For the text-containing cell, return its midpoint in [X, Y] coordinate format. 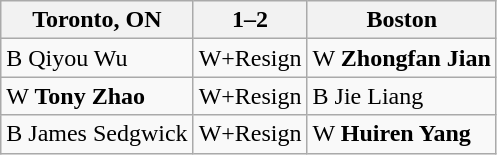
W Zhongfan Jian [402, 58]
Boston [402, 20]
1–2 [250, 20]
B Jie Liang [402, 96]
B James Sedgwick [97, 134]
W Tony Zhao [97, 96]
W Huiren Yang [402, 134]
Toronto, ON [97, 20]
B Qiyou Wu [97, 58]
